Determine the (X, Y) coordinate at the center of the cell enclosing the given text.  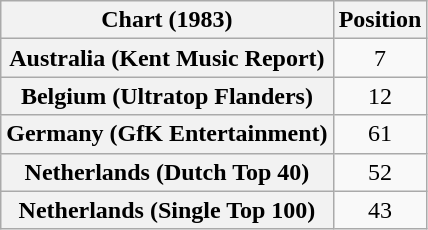
43 (380, 210)
Germany (GfK Entertainment) (167, 134)
Australia (Kent Music Report) (167, 58)
12 (380, 96)
52 (380, 172)
Belgium (Ultratop Flanders) (167, 96)
Position (380, 20)
Netherlands (Dutch Top 40) (167, 172)
7 (380, 58)
61 (380, 134)
Netherlands (Single Top 100) (167, 210)
Chart (1983) (167, 20)
